Identify which cell holds the provided text, then report its [x, y] central coordinate. 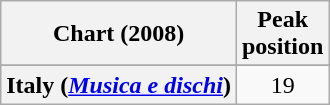
Italy (Musica e dischi) [119, 85]
19 [282, 85]
Chart (2008) [119, 34]
Peakposition [282, 34]
